Return the (X, Y) coordinate for the center point of the cell that contains the specified text.  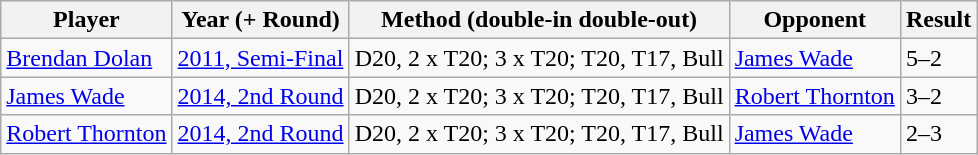
Player (86, 20)
2011, Semi-Final (260, 58)
3–2 (938, 96)
Opponent (814, 20)
5–2 (938, 58)
Year (+ Round) (260, 20)
Method (double-in double-out) (539, 20)
2–3 (938, 134)
Result (938, 20)
Brendan Dolan (86, 58)
